Scan for the cell matching the given text and deliver its [X, Y] coordinate at center. 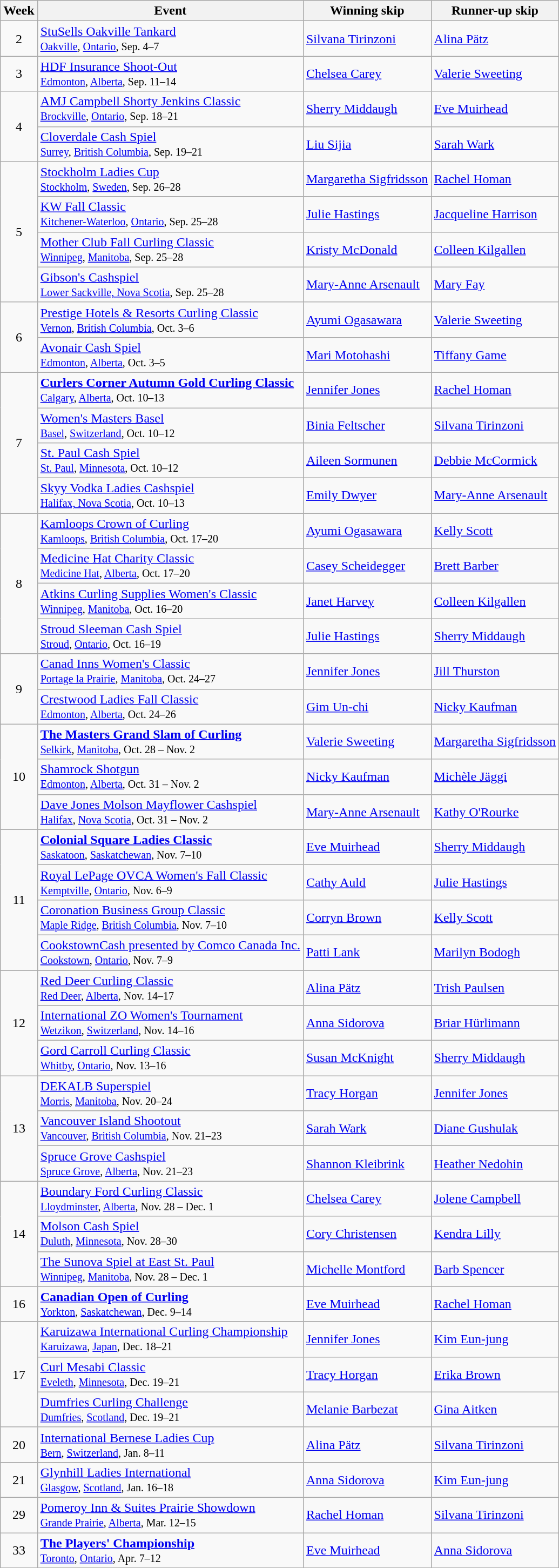
Mother Club Fall Curling Classic Winnipeg, Manitoba, Sep. 25–28 [170, 250]
Mary Fay [495, 284]
Week [19, 11]
10 [19, 777]
CookstownCash presented by Comco Canada Inc. Cookstown, Ontario, Nov. 7–9 [170, 952]
Stockholm Ladies Cup Stockholm, Sweden, Sep. 26–28 [170, 179]
Medicine Hat Charity Classic Medicine Hat, Alberta, Oct. 17–20 [170, 566]
Mari Motohashi [367, 354]
Women's Masters Basel Basel, Switzerland, Oct. 10–12 [170, 425]
Kathy O'Rourke [495, 812]
Colonial Square Ladies Classic Saskatoon, Saskatchewan, Nov. 7–10 [170, 847]
Coronation Business Group Classic Maple Ridge, British Columbia, Nov. 7–10 [170, 917]
Marilyn Bodogh [495, 952]
KW Fall Classic Kitchener-Waterloo, Ontario, Sep. 25–28 [170, 214]
4 [19, 126]
AMJ Campbell Shorty Jenkins Classic Brockville, Ontario, Sep. 18–21 [170, 109]
2 [19, 39]
Debbie McCormick [495, 460]
11 [19, 900]
Vancouver Island Shootout Vancouver, British Columbia, Nov. 21–23 [170, 1128]
Cathy Auld [367, 882]
Jacqueline Harrison [495, 214]
Jill Thurston [495, 671]
Cloverdale Cash Spiel Surrey, British Columbia, Sep. 19–21 [170, 144]
Crestwood Ladies Fall Classic Edmonton, Alberta, Oct. 24–26 [170, 707]
Winning skip [367, 11]
Dumfries Curling Challenge Dumfries, Scotland, Dec. 19–21 [170, 1409]
Corryn Brown [367, 917]
Liu Sijia [367, 144]
Gina Aitken [495, 1409]
The Masters Grand Slam of Curling Selkirk, Manitoba, Oct. 28 – Nov. 2 [170, 741]
The Players' Championship Toronto, Ontario, Apr. 7–12 [170, 1550]
Erika Brown [495, 1375]
St. Paul Cash Spiel St. Paul, Minnesota, Oct. 10–12 [170, 460]
7 [19, 443]
9 [19, 689]
Binia Feltscher [367, 425]
Melanie Barbezat [367, 1409]
The Sunova Spiel at East St. Paul Winnipeg, Manitoba, Nov. 28 – Dec. 1 [170, 1269]
8 [19, 584]
Janet Harvey [367, 601]
Shamrock Shotgun Edmonton, Alberta, Oct. 31 – Nov. 2 [170, 777]
Prestige Hotels & Resorts Curling Classic Vernon, British Columbia, Oct. 3–6 [170, 320]
16 [19, 1304]
Kamloops Crown of Curling Kamloops, British Columbia, Oct. 17–20 [170, 531]
Avonair Cash Spiel Edmonton, Alberta, Oct. 3–5 [170, 354]
Casey Scheidegger [367, 566]
17 [19, 1375]
Atkins Curling Supplies Women's Classic Winnipeg, Manitoba, Oct. 16–20 [170, 601]
3 [19, 73]
Molson Cash Spiel Duluth, Minnesota, Nov. 28–30 [170, 1234]
Canad Inns Women's Classic Portage la Prairie, Manitoba, Oct. 24–27 [170, 671]
Trish Paulsen [495, 988]
International Bernese Ladies Cup Bern, Switzerland, Jan. 8–11 [170, 1445]
Shannon Kleibrink [367, 1164]
Brett Barber [495, 566]
21 [19, 1479]
Spruce Grove Cashspiel Spruce Grove, Alberta, Nov. 21–23 [170, 1164]
Gim Un-chi [367, 707]
Karuizawa International Curling Championship Karuizawa, Japan, Dec. 18–21 [170, 1339]
Barb Spencer [495, 1269]
Briar Hürlimann [495, 1023]
Gord Carroll Curling Classic Whitby, Ontario, Nov. 13–16 [170, 1058]
6 [19, 337]
Red Deer Curling Classic Red Deer, Alberta, Nov. 14–17 [170, 988]
Tiffany Game [495, 354]
Runner-up skip [495, 11]
Heather Nedohin [495, 1164]
12 [19, 1023]
DEKALB Superspiel Morris, Manitoba, Nov. 20–24 [170, 1094]
20 [19, 1445]
29 [19, 1515]
Boundary Ford Curling Classic Lloydminster, Alberta, Nov. 28 – Dec. 1 [170, 1198]
Patti Lank [367, 952]
Diane Gushulak [495, 1128]
Pomeroy Inn & Suites Prairie Showdown Grande Prairie, Alberta, Mar. 12–15 [170, 1515]
Susan McKnight [367, 1058]
Skyy Vodka Ladies Cashspiel Halifax, Nova Scotia, Oct. 10–13 [170, 496]
Glynhill Ladies International Glasgow, Scotland, Jan. 16–18 [170, 1479]
Stroud Sleeman Cash Spiel Stroud, Ontario, Oct. 16–19 [170, 636]
14 [19, 1234]
Jolene Campbell [495, 1198]
Curl Mesabi Classic Eveleth, Minnesota, Dec. 19–21 [170, 1375]
Michèle Jäggi [495, 777]
HDF Insurance Shoot-Out Edmonton, Alberta, Sep. 11–14 [170, 73]
Kristy McDonald [367, 250]
Michelle Montford [367, 1269]
Royal LePage OVCA Women's Fall Classic Kemptville, Ontario, Nov. 6–9 [170, 882]
Canadian Open of Curling Yorkton, Saskatchewan, Dec. 9–14 [170, 1304]
Curlers Corner Autumn Gold Curling Classic Calgary, Alberta, Oct. 10–13 [170, 390]
Emily Dwyer [367, 496]
13 [19, 1128]
5 [19, 232]
Dave Jones Molson Mayflower Cashspiel Halifax, Nova Scotia, Oct. 31 – Nov. 2 [170, 812]
International ZO Women's Tournament Wetzikon, Switzerland, Nov. 14–16 [170, 1023]
Aileen Sormunen [367, 460]
Event [170, 11]
Gibson's Cashspiel Lower Sackville, Nova Scotia, Sep. 25–28 [170, 284]
Kendra Lilly [495, 1234]
33 [19, 1550]
Cory Christensen [367, 1234]
StuSells Oakville Tankard Oakville, Ontario, Sep. 4–7 [170, 39]
